Provide the [X, Y] coordinate of the cell's center where the given text is located.  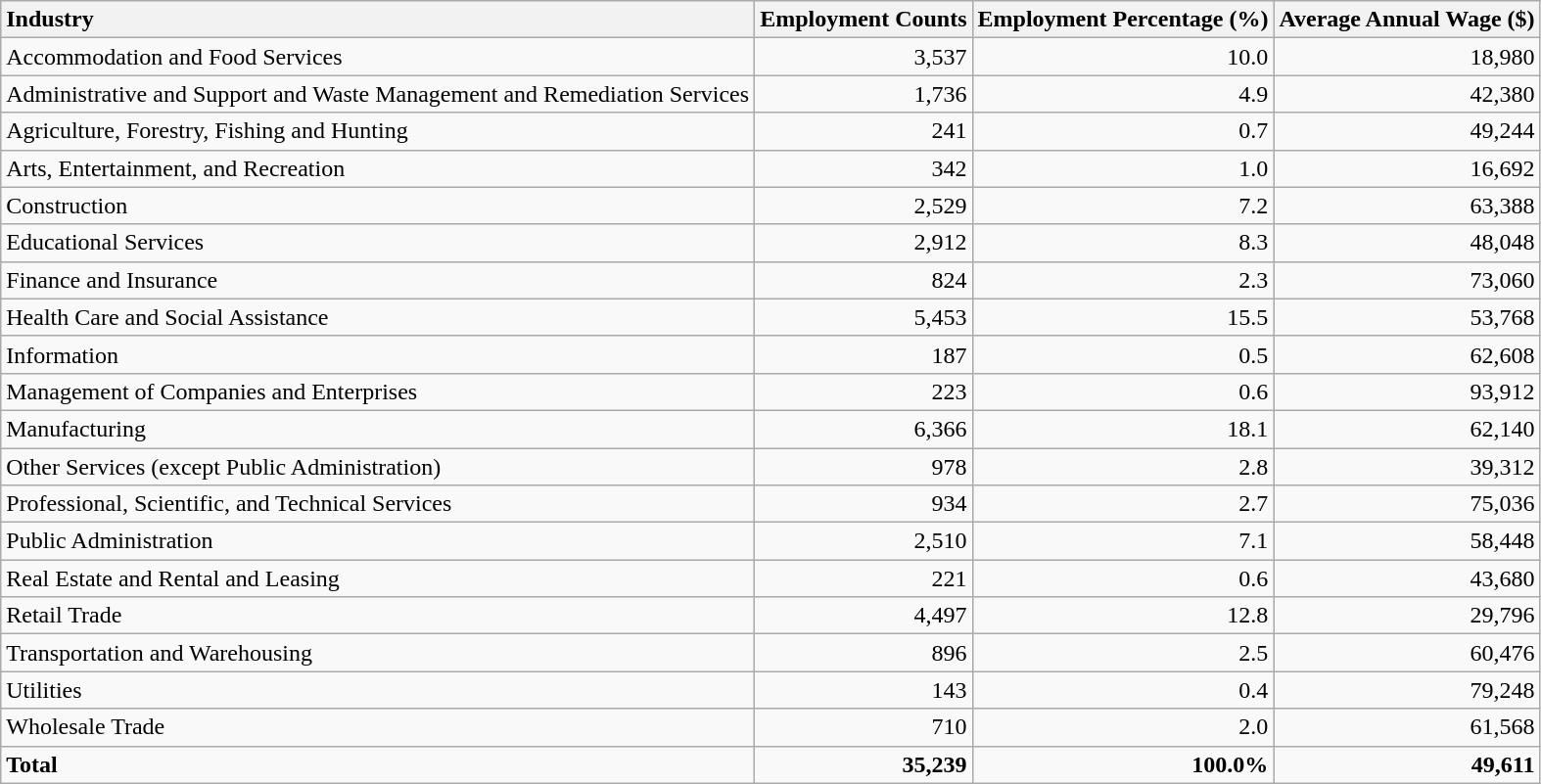
62,608 [1407, 354]
4.9 [1123, 94]
4,497 [864, 616]
Accommodation and Food Services [378, 57]
62,140 [1407, 429]
0.4 [1123, 690]
710 [864, 727]
12.8 [1123, 616]
18,980 [1407, 57]
824 [864, 280]
75,036 [1407, 504]
Construction [378, 206]
221 [864, 578]
35,239 [864, 764]
2.7 [1123, 504]
Public Administration [378, 541]
342 [864, 168]
16,692 [1407, 168]
7.1 [1123, 541]
15.5 [1123, 317]
58,448 [1407, 541]
Health Care and Social Assistance [378, 317]
Educational Services [378, 243]
3,537 [864, 57]
2,912 [864, 243]
Average Annual Wage ($) [1407, 20]
223 [864, 392]
7.2 [1123, 206]
Manufacturing [378, 429]
Utilities [378, 690]
Other Services (except Public Administration) [378, 467]
48,048 [1407, 243]
Administrative and Support and Waste Management and Remediation Services [378, 94]
5,453 [864, 317]
63,388 [1407, 206]
2.5 [1123, 653]
39,312 [1407, 467]
Wholesale Trade [378, 727]
Professional, Scientific, and Technical Services [378, 504]
Employment Counts [864, 20]
934 [864, 504]
60,476 [1407, 653]
143 [864, 690]
Industry [378, 20]
42,380 [1407, 94]
Management of Companies and Enterprises [378, 392]
0.5 [1123, 354]
187 [864, 354]
Transportation and Warehousing [378, 653]
2,510 [864, 541]
Arts, Entertainment, and Recreation [378, 168]
6,366 [864, 429]
Finance and Insurance [378, 280]
100.0% [1123, 764]
241 [864, 131]
93,912 [1407, 392]
10.0 [1123, 57]
978 [864, 467]
Total [378, 764]
2.3 [1123, 280]
Real Estate and Rental and Leasing [378, 578]
Retail Trade [378, 616]
79,248 [1407, 690]
Information [378, 354]
8.3 [1123, 243]
49,611 [1407, 764]
73,060 [1407, 280]
49,244 [1407, 131]
18.1 [1123, 429]
2,529 [864, 206]
Employment Percentage (%) [1123, 20]
61,568 [1407, 727]
2.0 [1123, 727]
53,768 [1407, 317]
29,796 [1407, 616]
0.7 [1123, 131]
Agriculture, Forestry, Fishing and Hunting [378, 131]
1,736 [864, 94]
896 [864, 653]
1.0 [1123, 168]
43,680 [1407, 578]
2.8 [1123, 467]
